Detect which cell encompasses the target text, then output its [X, Y] center coordinate. 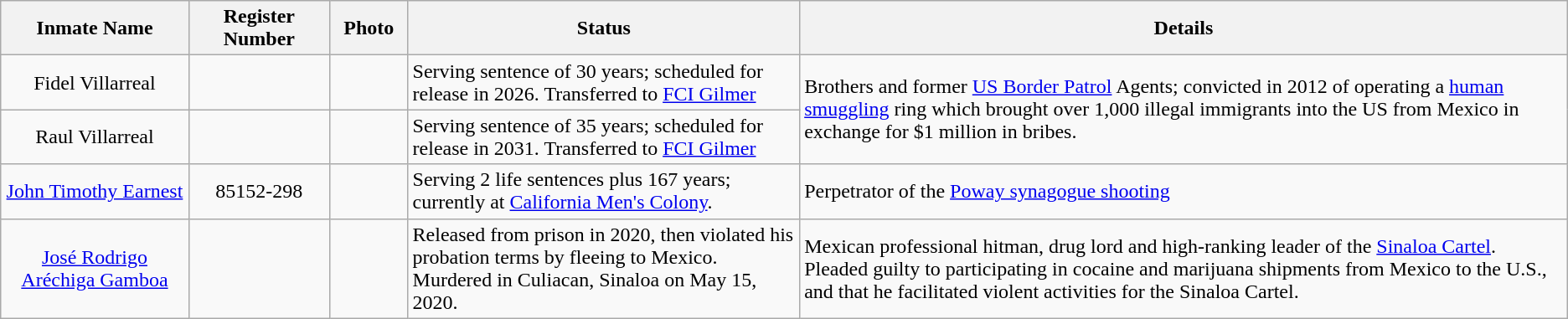
Photo [369, 28]
Fidel Villarreal [95, 82]
Register Number [259, 28]
José Rodrigo Aréchiga Gamboa [95, 268]
Serving 2 life sentences plus 167 years; currently at California Men's Colony. [604, 191]
Status [604, 28]
John Timothy Earnest [95, 191]
Perpetrator of the Poway synagogue shooting [1184, 191]
Serving sentence of 30 years; scheduled for release in 2026. Transferred to FCI Gilmer [604, 82]
Details [1184, 28]
Inmate Name [95, 28]
85152-298 [259, 191]
Released from prison in 2020, then violated his probation terms by fleeing to Mexico. Murdered in Culiacan, Sinaloa on May 15, 2020. [604, 268]
Serving sentence of 35 years; scheduled for release in 2031. Transferred to FCI Gilmer [604, 137]
Raul Villarreal [95, 137]
